Extract the [X, Y] coordinate from the center of the cell holding the provided text.  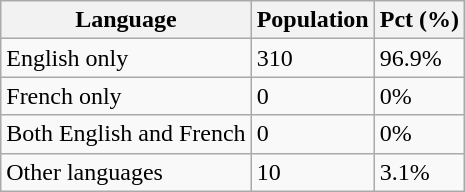
French only [126, 96]
Language [126, 20]
English only [126, 58]
Pct (%) [419, 20]
Other languages [126, 172]
Population [312, 20]
10 [312, 172]
96.9% [419, 58]
3.1% [419, 172]
310 [312, 58]
Both English and French [126, 134]
